Determine the [x, y] coordinate at the center of the cell enclosing the given text.  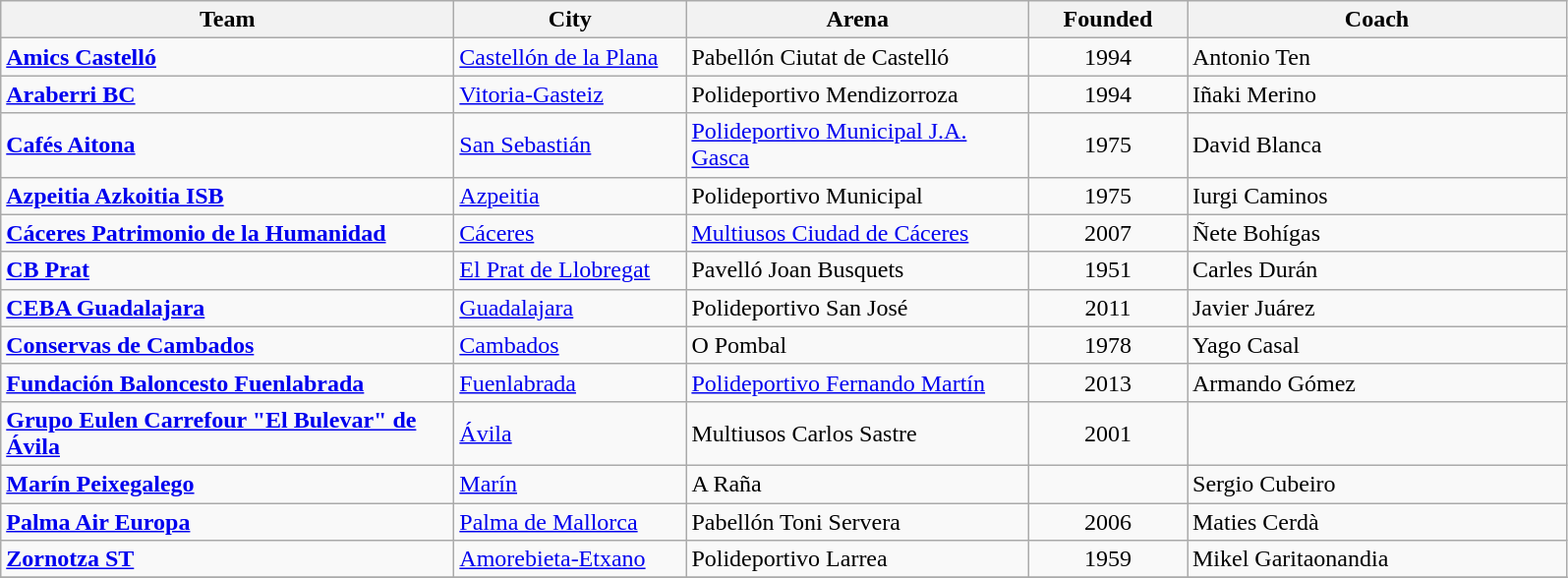
Conservas de Cambados [228, 345]
2013 [1107, 382]
2001 [1107, 433]
Marín Peixegalego [228, 484]
Castellón de la Plana [570, 57]
Iurgi Caminos [1377, 196]
Fuenlabrada [570, 382]
Arena [857, 20]
Azpeitia [570, 196]
Polideportivo Municipal [857, 196]
Coach [1377, 20]
1959 [1107, 559]
El Prat de Llobregat [570, 270]
Team [228, 20]
Ávila [570, 433]
Armando Gómez [1377, 382]
Ñete Bohígas [1377, 233]
A Raña [857, 484]
Amorebieta-Etxano [570, 559]
1978 [1107, 345]
Zornotza ST [228, 559]
CEBA Guadalajara [228, 308]
Araberri BC [228, 94]
David Blanca [1377, 145]
1951 [1107, 270]
Amics Castelló [228, 57]
Vitoria-Gasteiz [570, 94]
Antonio Ten [1377, 57]
Carles Durán [1377, 270]
Palma de Mallorca [570, 522]
Multiusos Carlos Sastre [857, 433]
Cambados [570, 345]
Pavelló Joan Busquets [857, 270]
2006 [1107, 522]
Grupo Eulen Carrefour "El Bulevar" de Ávila [228, 433]
Polideportivo San José [857, 308]
Maties Cerdà [1377, 522]
Cáceres [570, 233]
Palma Air Europa [228, 522]
Pabellón Ciutat de Castelló [857, 57]
Yago Casal [1377, 345]
CB Prat [228, 270]
Founded [1107, 20]
City [570, 20]
Cáceres Patrimonio de la Humanidad [228, 233]
Polideportivo Fernando Martín [857, 382]
Marín [570, 484]
San Sebastián [570, 145]
2011 [1107, 308]
Iñaki Merino [1377, 94]
Azpeitia Azkoitia ISB [228, 196]
Guadalajara [570, 308]
O Pombal [857, 345]
Cafés Aitona [228, 145]
Sergio Cubeiro [1377, 484]
Javier Juárez [1377, 308]
Multiusos Ciudad de Cáceres [857, 233]
Polideportivo Mendizorroza [857, 94]
Mikel Garitaonandia [1377, 559]
Pabellón Toni Servera [857, 522]
Polideportivo Larrea [857, 559]
Fundación Baloncesto Fuenlabrada [228, 382]
Polideportivo Municipal J.A. Gasca [857, 145]
2007 [1107, 233]
